Return the (X, Y) coordinate for the center point of the cell that contains the specified text.  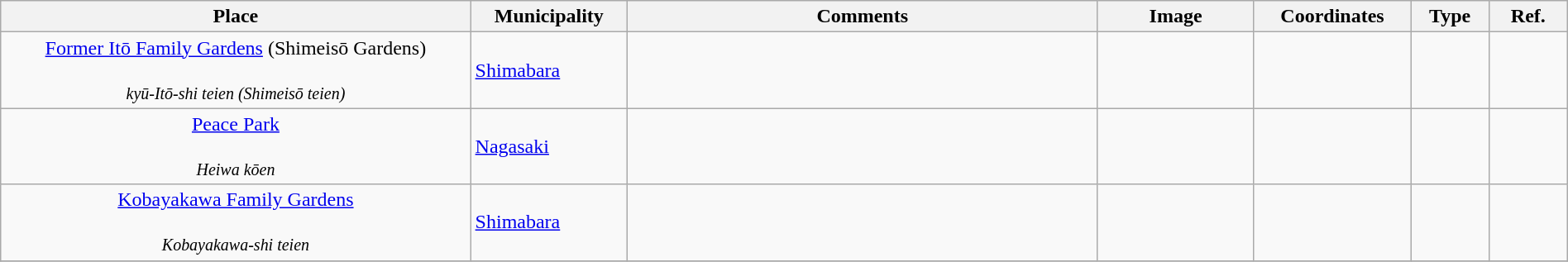
Peace ParkHeiwa kōen (236, 146)
Coordinates (1331, 17)
Ref. (1528, 17)
Comments (863, 17)
Place (236, 17)
Nagasaki (549, 146)
Municipality (549, 17)
Kobayakawa Family GardensKobayakawa-shi teien (236, 222)
Image (1176, 17)
Former Itō Family Gardens (Shimeisō Gardens)kyū-Itō-shi teien (Shimeisō teien) (236, 70)
Type (1451, 17)
